For the text-containing cell, return its midpoint in (X, Y) coordinate format. 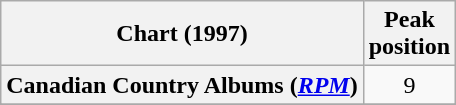
Chart (1997) (182, 34)
Canadian Country Albums (RPM) (182, 85)
9 (409, 85)
Peak position (409, 34)
